Capture the cell that displays the provided text and extract its (X, Y) central coordinate. 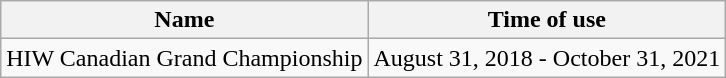
Time of use (547, 20)
HIW Canadian Grand Championship (184, 58)
Name (184, 20)
August 31, 2018 - October 31, 2021 (547, 58)
